Output the (x, y) coordinate of the center of the cell containing the given text.  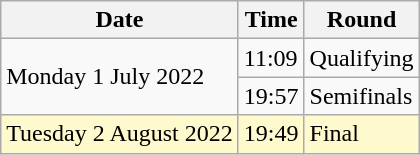
19:49 (271, 134)
Final (362, 134)
Monday 1 July 2022 (120, 77)
19:57 (271, 96)
11:09 (271, 58)
Round (362, 20)
Semifinals (362, 96)
Date (120, 20)
Time (271, 20)
Qualifying (362, 58)
Tuesday 2 August 2022 (120, 134)
